Capture the cell that displays the provided text and extract its (x, y) central coordinate. 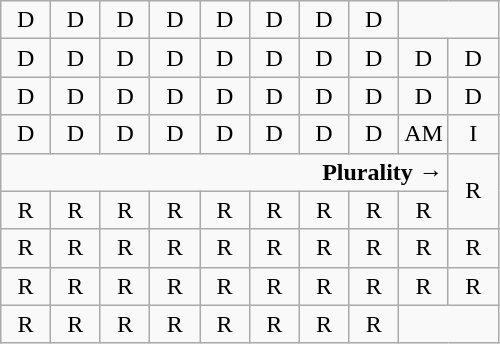
I (473, 134)
Plurality → (225, 172)
AM (424, 134)
